Scan for the cell matching the given text and deliver its [x, y] coordinate at center. 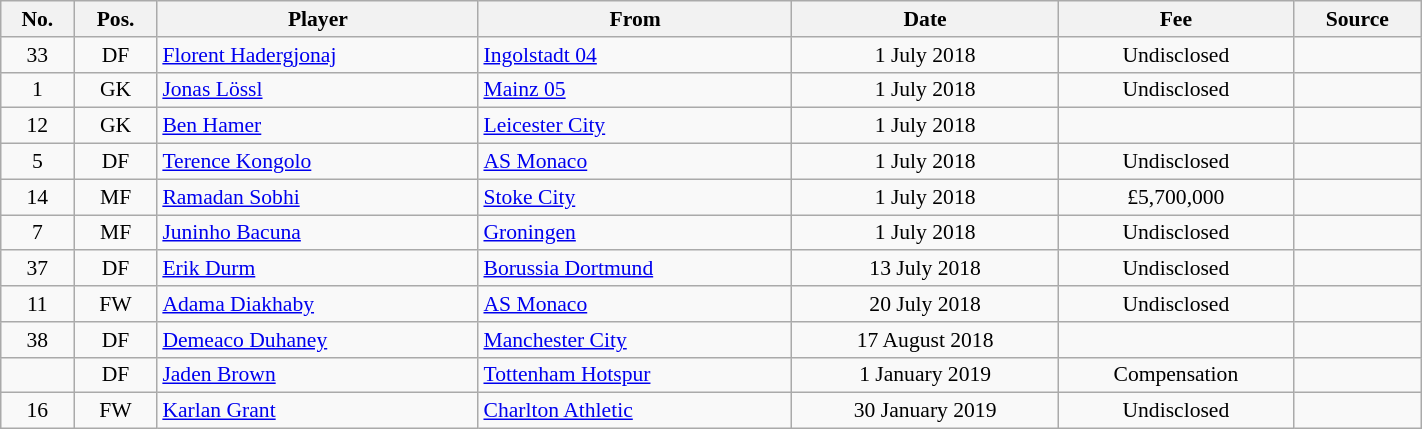
Ben Hamer [318, 126]
17 August 2018 [925, 340]
1 [38, 90]
Juninho Bacuna [318, 233]
£5,700,000 [1176, 197]
38 [38, 340]
Stoke City [634, 197]
1 January 2019 [925, 375]
Tottenham Hotspur [634, 375]
16 [38, 411]
Mainz 05 [634, 90]
33 [38, 55]
No. [38, 19]
Compensation [1176, 375]
Jonas Lössl [318, 90]
Demeaco Duhaney [318, 340]
37 [38, 269]
From [634, 19]
30 January 2019 [925, 411]
13 July 2018 [925, 269]
Florent Hadergjonaj [318, 55]
11 [38, 304]
Jaden Brown [318, 375]
Manchester City [634, 340]
Erik Durm [318, 269]
Karlan Grant [318, 411]
Player [318, 19]
Adama Diakhaby [318, 304]
Source [1357, 19]
Groningen [634, 233]
Pos. [116, 19]
14 [38, 197]
Leicester City [634, 126]
Fee [1176, 19]
Terence Kongolo [318, 162]
5 [38, 162]
20 July 2018 [925, 304]
Ingolstadt 04 [634, 55]
12 [38, 126]
Ramadan Sobhi [318, 197]
Charlton Athletic [634, 411]
Borussia Dortmund [634, 269]
7 [38, 233]
Date [925, 19]
